From the cell containing the given text, extract its center point as [x, y] coordinate. 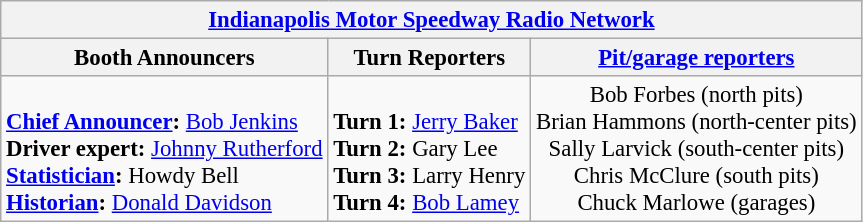
Booth Announcers [164, 58]
Pit/garage reporters [696, 58]
Indianapolis Motor Speedway Radio Network [432, 20]
Chief Announcer: Bob Jenkins Driver expert: Johnny Rutherford Statistician: Howdy Bell Historian: Donald Davidson [164, 149]
Bob Forbes (north pits)Brian Hammons (north-center pits)Sally Larvick (south-center pits)Chris McClure (south pits)Chuck Marlowe (garages) [696, 149]
Turn Reporters [430, 58]
Turn 1: Jerry Baker Turn 2: Gary Lee Turn 3: Larry Henry Turn 4: Bob Lamey [430, 149]
